Output the [x, y] coordinate of the center of the cell containing the given text.  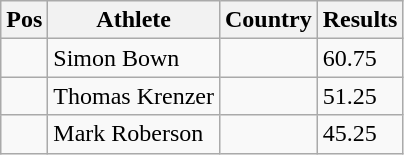
Athlete [134, 20]
45.25 [360, 134]
Mark Roberson [134, 134]
Simon Bown [134, 58]
Thomas Krenzer [134, 96]
Pos [24, 20]
51.25 [360, 96]
Country [268, 20]
60.75 [360, 58]
Results [360, 20]
